Find where the given text appears and provide that cell's center as (X, Y) coordinate. 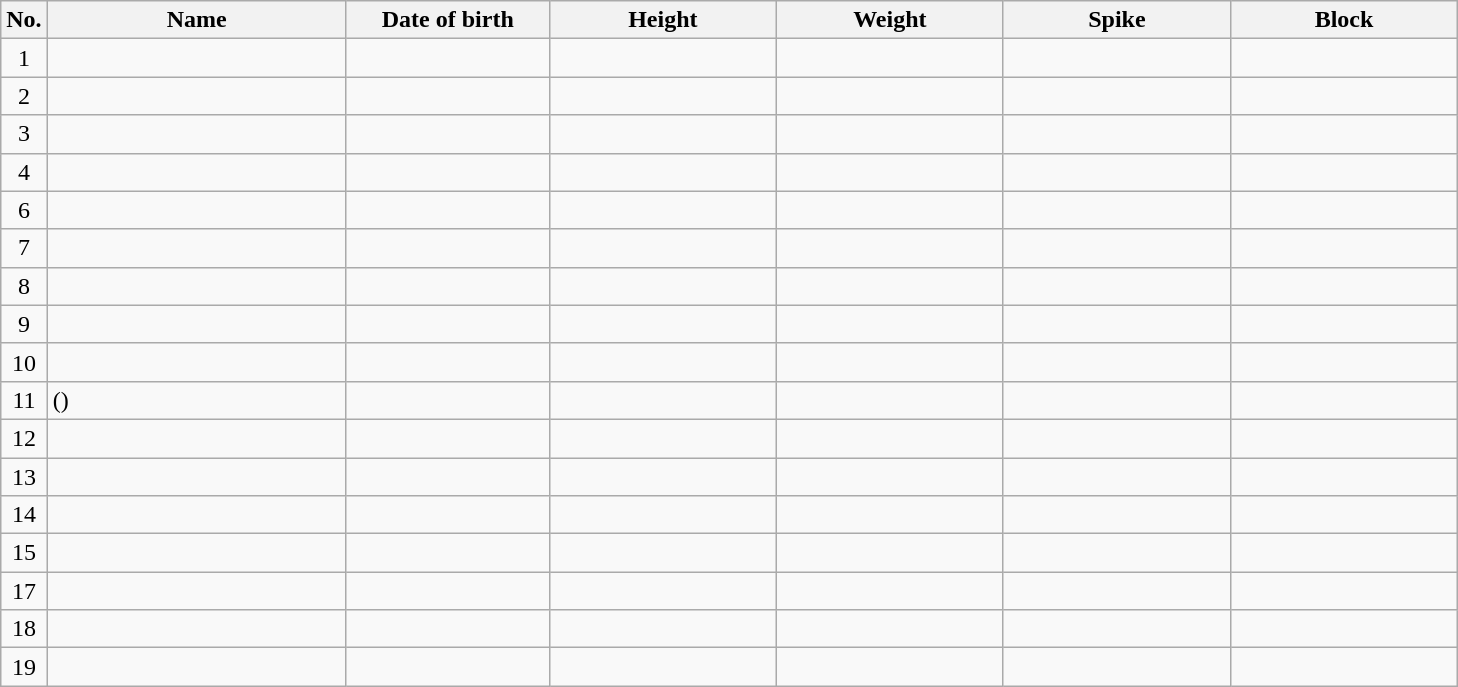
17 (24, 591)
Name (196, 20)
Block (1344, 20)
1 (24, 58)
18 (24, 629)
() (196, 400)
14 (24, 515)
15 (24, 553)
11 (24, 400)
6 (24, 210)
13 (24, 477)
2 (24, 96)
3 (24, 134)
10 (24, 362)
4 (24, 172)
Spike (1116, 20)
7 (24, 248)
8 (24, 286)
Date of birth (448, 20)
Height (662, 20)
No. (24, 20)
9 (24, 324)
12 (24, 438)
Weight (890, 20)
19 (24, 667)
